Return the (x, y) coordinate for the center point of the cell that contains the specified text.  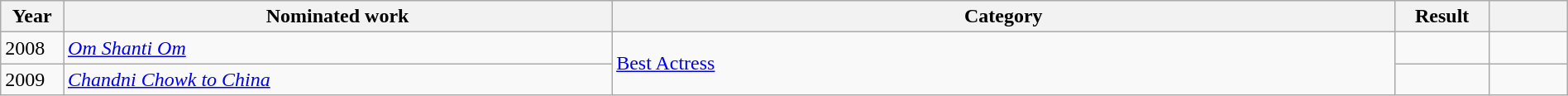
Category (1004, 17)
Chandni Chowk to China (337, 79)
Best Actress (1004, 64)
2009 (32, 79)
Om Shanti Om (337, 48)
2008 (32, 48)
Year (32, 17)
Nominated work (337, 17)
Result (1442, 17)
